Pinpoint the cell where the given text exists, returning its [x, y] midpoint coordinate. 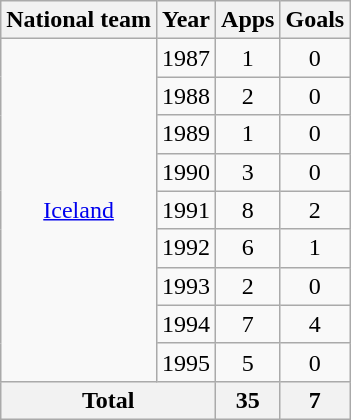
5 [248, 362]
1988 [186, 96]
4 [315, 324]
1995 [186, 362]
Total [108, 400]
National team [79, 20]
3 [248, 172]
1987 [186, 58]
1992 [186, 248]
1994 [186, 324]
1989 [186, 134]
1991 [186, 210]
Year [186, 20]
35 [248, 400]
8 [248, 210]
Iceland [79, 210]
6 [248, 248]
Apps [248, 20]
Goals [315, 20]
1993 [186, 286]
1990 [186, 172]
